Search for the cell housing the specified text and yield its [x, y] center coordinate. 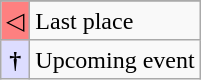
† [16, 59]
Upcoming event [115, 59]
◁ [16, 21]
Last place [115, 21]
